Return the (X, Y) coordinate for the center point of the cell that contains the specified text.  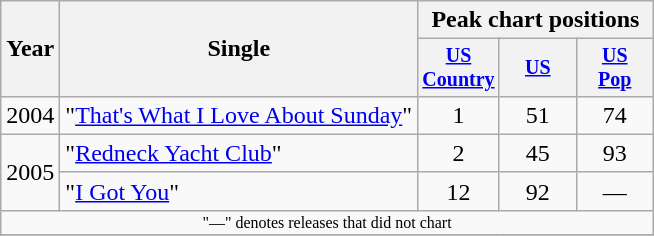
"I Got You" (239, 191)
US Country (459, 68)
Year (30, 49)
— (614, 191)
93 (614, 153)
92 (538, 191)
US (538, 68)
"Redneck Yacht Club" (239, 153)
"—" denotes releases that did not chart (327, 222)
51 (538, 115)
74 (614, 115)
1 (459, 115)
"That's What I Love About Sunday" (239, 115)
USPop (614, 68)
Peak chart positions (536, 20)
Single (239, 49)
45 (538, 153)
2005 (30, 172)
12 (459, 191)
2004 (30, 115)
2 (459, 153)
